Find where the given text appears and provide that cell's center as (x, y) coordinate. 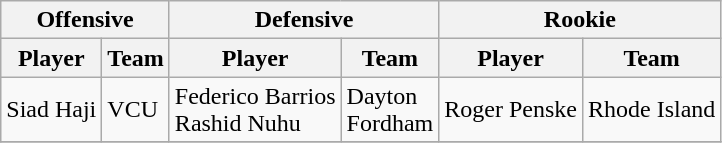
Defensive (304, 20)
Rookie (580, 20)
Offensive (86, 20)
Siad Haji (52, 110)
Rhode Island (651, 110)
Federico BarriosRashid Nuhu (255, 110)
Roger Penske (511, 110)
DaytonFordham (390, 110)
VCU (136, 110)
